Identify which cell holds the provided text, then report its [X, Y] central coordinate. 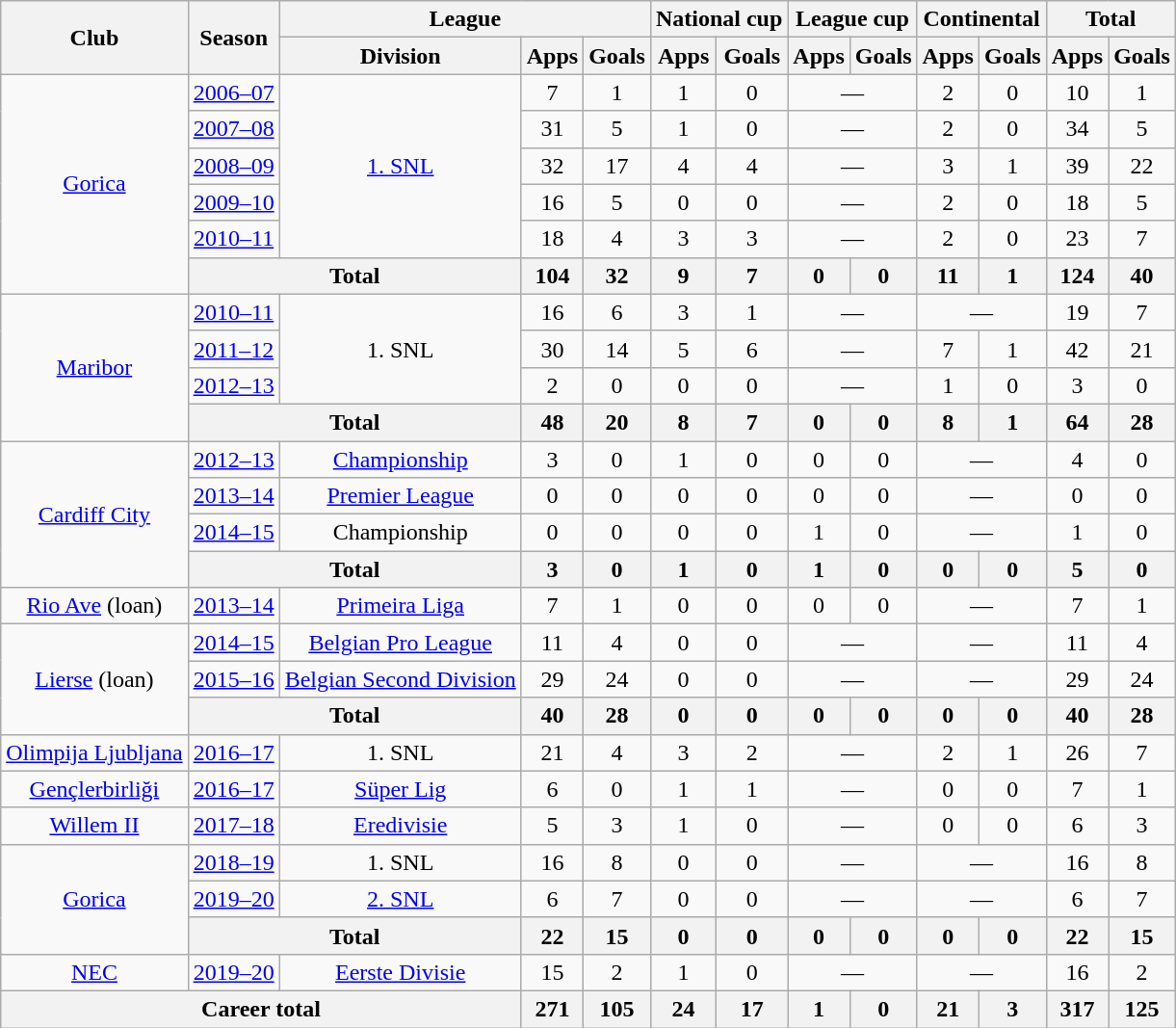
Club [94, 38]
124 [1077, 276]
34 [1077, 129]
48 [552, 422]
Season [233, 38]
League cup [852, 19]
10 [1077, 92]
271 [552, 1009]
2006–07 [233, 92]
Olimpija Ljubljana [94, 752]
Continental [981, 19]
Eredivisie [401, 826]
Süper Lig [401, 789]
64 [1077, 422]
9 [683, 276]
National cup [719, 19]
League [464, 19]
Cardiff City [94, 514]
317 [1077, 1009]
Gençlerbirliği [94, 789]
Premier League [401, 496]
26 [1077, 752]
Eerste Divisie [401, 972]
2017–18 [233, 826]
42 [1077, 349]
30 [552, 349]
14 [617, 349]
Lierse (loan) [94, 679]
Maribor [94, 367]
105 [617, 1009]
NEC [94, 972]
2. SNL [401, 899]
2008–09 [233, 166]
39 [1077, 166]
23 [1077, 239]
19 [1077, 312]
2018–19 [233, 862]
2011–12 [233, 349]
Belgian Second Division [401, 679]
Willem II [94, 826]
2015–16 [233, 679]
104 [552, 276]
Belgian Pro League [401, 643]
Rio Ave (loan) [94, 606]
Primeira Liga [401, 606]
31 [552, 129]
2009–10 [233, 202]
2007–08 [233, 129]
Division [401, 56]
20 [617, 422]
Career total [261, 1009]
125 [1142, 1009]
